Return [x, y] of the center of cell containing provided text 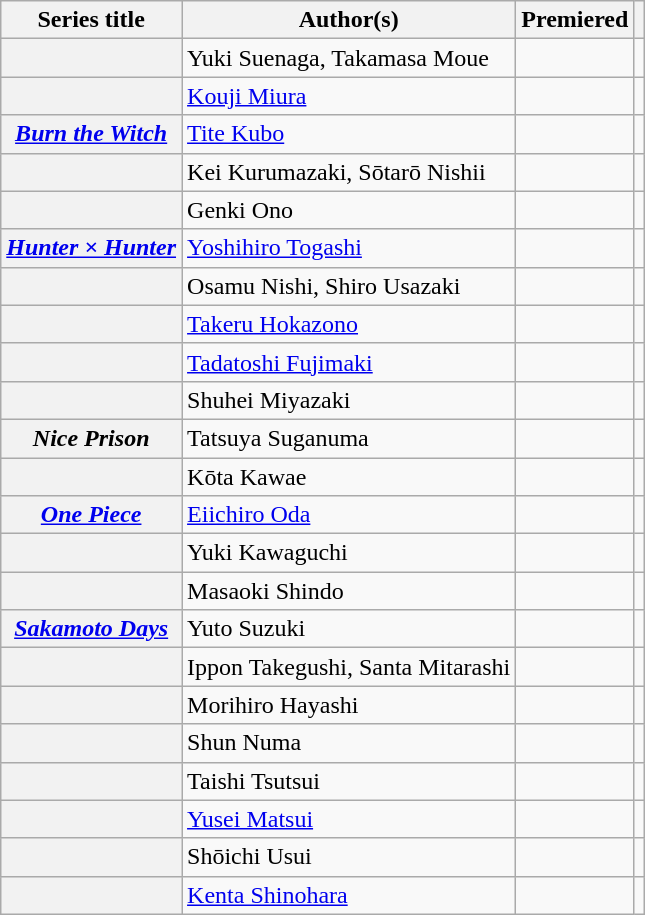
Tadatoshi Fujimaki [349, 362]
Yuki Suenaga, Takamasa Moue [349, 58]
Genki Ono [349, 210]
Hunter × Hunter [92, 248]
Taishi Tsutsui [349, 781]
Yusei Matsui [349, 819]
Tite Kubo [349, 134]
Osamu Nishi, Shiro Usazaki [349, 286]
Shun Numa [349, 743]
Shuhei Miyazaki [349, 400]
Premiered [575, 20]
Kei Kurumazaki, Sōtarō Nishii [349, 172]
Shōichi Usui [349, 857]
Series title [92, 20]
Yuto Suzuki [349, 629]
Yoshihiro Togashi [349, 248]
Ippon Takegushi, Santa Mitarashi [349, 667]
Yuki Kawaguchi [349, 553]
Morihiro Hayashi [349, 705]
Tatsuya Suganuma [349, 438]
Nice Prison [92, 438]
One Piece [92, 515]
Burn the Witch [92, 134]
Takeru Hokazono [349, 324]
Author(s) [349, 20]
Eiichiro Oda [349, 515]
Kouji Miura [349, 96]
Masaoki Shindo [349, 591]
Kōta Kawae [349, 477]
Sakamoto Days [92, 629]
Kenta Shinohara [349, 895]
